Locate the cell with the specified text and output its (x, y) center coordinate. 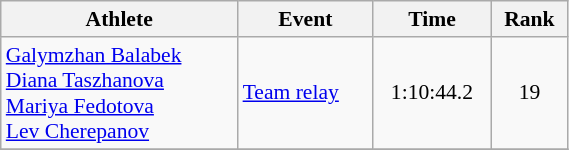
Athlete (120, 19)
Time (432, 19)
Team relay (306, 93)
1:10:44.2 (432, 93)
Rank (530, 19)
Event (306, 19)
19 (530, 93)
Galymzhan BalabekDiana TaszhanovaMariya FedotovaLev Cherepanov (120, 93)
